Capture the cell that displays the provided text and extract its [x, y] central coordinate. 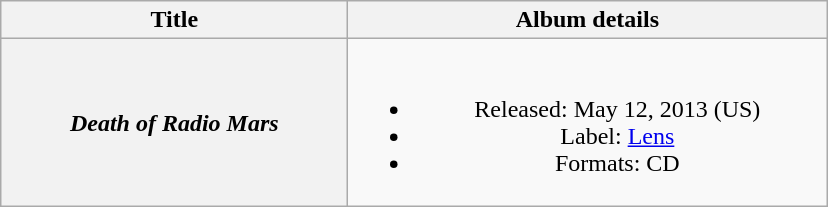
Death of Radio Mars [174, 122]
Released: May 12, 2013 (US)Label: LensFormats: CD [588, 122]
Title [174, 20]
Album details [588, 20]
